Detect which cell encompasses the target text, then output its (X, Y) center coordinate. 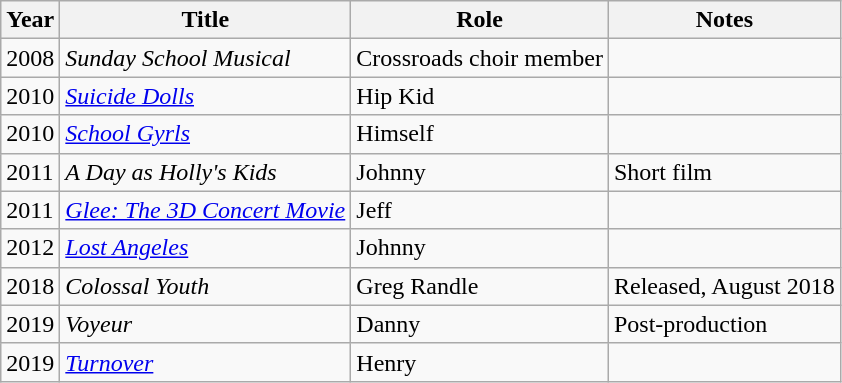
Lost Angeles (206, 248)
Jeff (480, 210)
Danny (480, 324)
Notes (724, 20)
Role (480, 20)
Colossal Youth (206, 286)
Crossroads choir member (480, 58)
School Gyrls (206, 134)
2012 (30, 248)
Suicide Dolls (206, 96)
Year (30, 20)
Voyeur (206, 324)
Henry (480, 362)
Greg Randle (480, 286)
2018 (30, 286)
Short film (724, 172)
Sunday School Musical (206, 58)
Post-production (724, 324)
Hip Kid (480, 96)
Title (206, 20)
2008 (30, 58)
Glee: The 3D Concert Movie (206, 210)
Turnover (206, 362)
Himself (480, 134)
Released, August 2018 (724, 286)
A Day as Holly's Kids (206, 172)
